Search for the cell housing the specified text and yield its [X, Y] center coordinate. 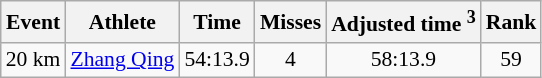
Athlete [122, 22]
Time [216, 22]
59 [512, 60]
4 [290, 60]
54:13.9 [216, 60]
Adjusted time 3 [404, 22]
Event [34, 22]
58:13.9 [404, 60]
20 km [34, 60]
Rank [512, 22]
Misses [290, 22]
Zhang Qing [122, 60]
